Provide the (X, Y) coordinate of the cell's center where the given text is located.  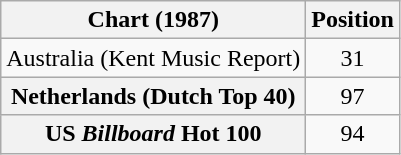
US Billboard Hot 100 (154, 134)
Netherlands (Dutch Top 40) (154, 96)
Australia (Kent Music Report) (154, 58)
97 (353, 96)
Chart (1987) (154, 20)
94 (353, 134)
31 (353, 58)
Position (353, 20)
